From the cell containing the given text, extract its center point as (X, Y) coordinate. 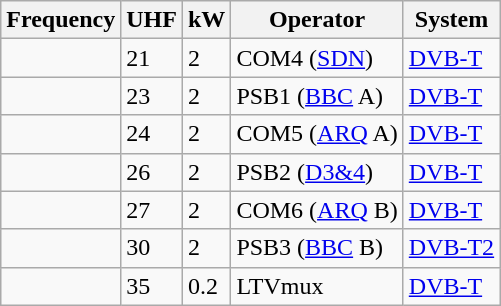
24 (152, 134)
0.2 (206, 286)
PSB2 (D3&4) (317, 172)
21 (152, 58)
kW (206, 20)
PSB3 (BBC B) (317, 248)
PSB1 (BBC A) (317, 96)
Frequency (61, 20)
COM4 (SDN) (317, 58)
LTVmux (317, 286)
27 (152, 210)
23 (152, 96)
System (451, 20)
COM6 (ARQ B) (317, 210)
UHF (152, 20)
Operator (317, 20)
26 (152, 172)
DVB-T2 (451, 248)
30 (152, 248)
COM5 (ARQ A) (317, 134)
35 (152, 286)
